For the text-containing cell, return its midpoint in [x, y] coordinate format. 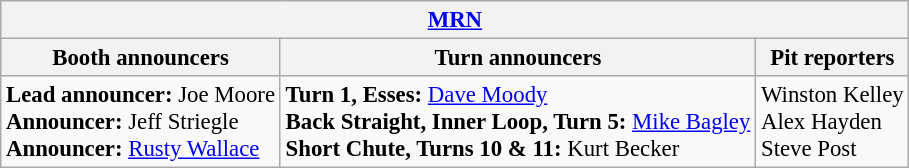
Turn 1, Esses: Dave MoodyBack Straight, Inner Loop, Turn 5: Mike BagleyShort Chute, Turns 10 & 11: Kurt Becker [518, 122]
Pit reporters [832, 58]
Lead announcer: Joe MooreAnnouncer: Jeff StriegleAnnouncer: Rusty Wallace [141, 122]
MRN [455, 20]
Booth announcers [141, 58]
Winston KelleyAlex HaydenSteve Post [832, 122]
Turn announcers [518, 58]
